Extract the (x, y) coordinate from the center of the cell holding the provided text.  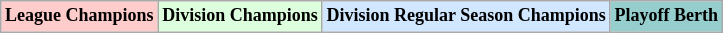
Playoff Berth (666, 16)
Division Regular Season Champions (466, 16)
League Champions (80, 16)
Division Champions (240, 16)
